Pinpoint the cell where the given text exists, returning its (x, y) midpoint coordinate. 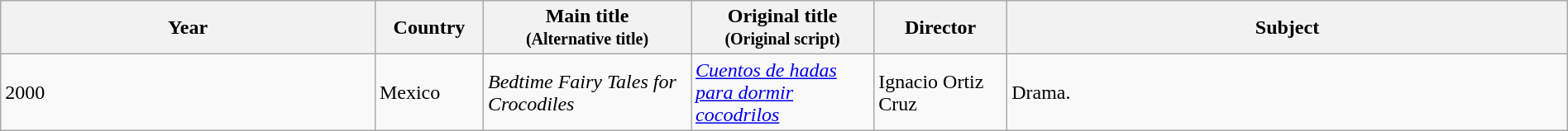
Main title(Alternative title) (587, 28)
Bedtime Fairy Tales for Crocodiles (587, 92)
Cuentos de hadas para dormir cocodrilos (782, 92)
Mexico (428, 92)
Subject (1288, 28)
Country (428, 28)
Drama. (1288, 92)
Ignacio Ortiz Cruz (941, 92)
Year (189, 28)
2000 (189, 92)
Director (941, 28)
Original title(Original script) (782, 28)
